Return (X, Y) of the center of cell containing provided text 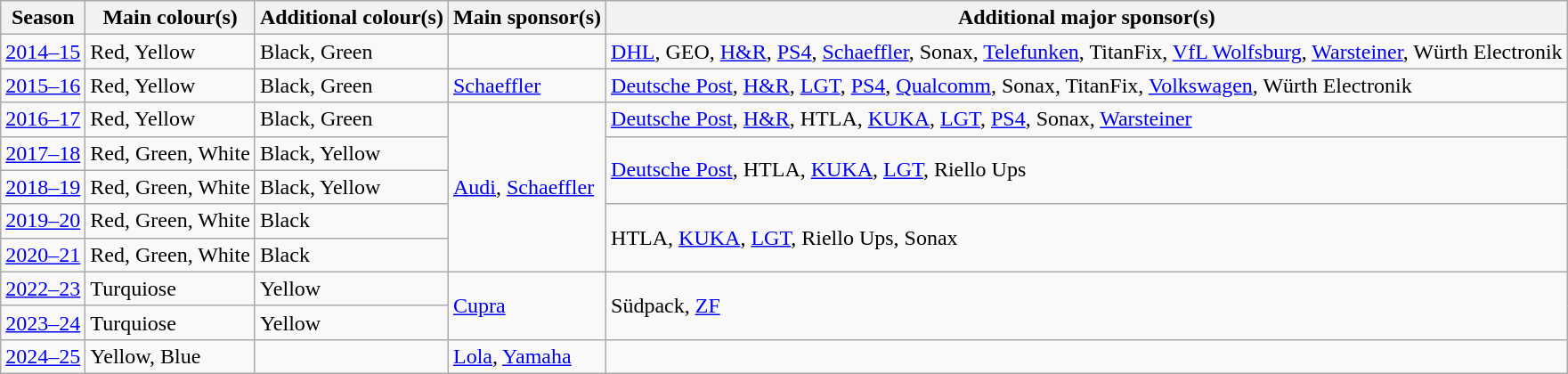
2022–23 (43, 289)
Main sponsor(s) (527, 18)
2019–20 (43, 221)
Additional major sponsor(s) (1087, 18)
Audi, Schaeffler (527, 187)
Deutsche Post, HTLA, KUKA, LGT, Riello Ups (1087, 170)
Deutsche Post, H&R, LGT, PS4, Qualcomm, Sonax, TitanFix, Volkswagen, Würth Electronik (1087, 85)
Cupra (527, 305)
2020–21 (43, 255)
Südpack, ZF (1087, 305)
2015–16 (43, 85)
Main colour(s) (171, 18)
2024–25 (43, 356)
DHL, GEO, H&R, PS4, Schaeffler, Sonax, Telefunken, TitanFix, VfL Wolfsburg, Warsteiner, Würth Electronik (1087, 52)
2018–19 (43, 187)
Schaeffler (527, 85)
Yellow, Blue (171, 356)
2023–24 (43, 322)
2014–15 (43, 52)
Season (43, 18)
HTLA, KUKA, LGT, Riello Ups, Sonax (1087, 238)
Additional colour(s) (351, 18)
2017–18 (43, 153)
2016–17 (43, 119)
Lola, Yamaha (527, 356)
Deutsche Post, H&R, HTLA, KUKA, LGT, PS4, Sonax, Warsteiner (1087, 119)
